Output the (X, Y) coordinate of the center of the cell containing the given text.  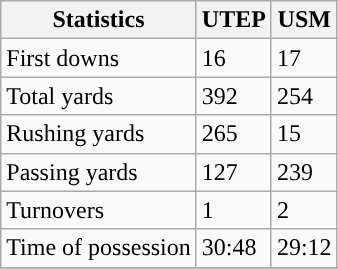
15 (304, 134)
254 (304, 96)
Rushing yards (99, 134)
30:48 (234, 248)
Turnovers (99, 210)
Statistics (99, 20)
2 (304, 210)
USM (304, 20)
Total yards (99, 96)
127 (234, 172)
392 (234, 96)
16 (234, 58)
17 (304, 58)
UTEP (234, 20)
239 (304, 172)
First downs (99, 58)
Time of possession (99, 248)
265 (234, 134)
Passing yards (99, 172)
1 (234, 210)
29:12 (304, 248)
